Determine the [x, y] coordinate at the center of the cell enclosing the given text.  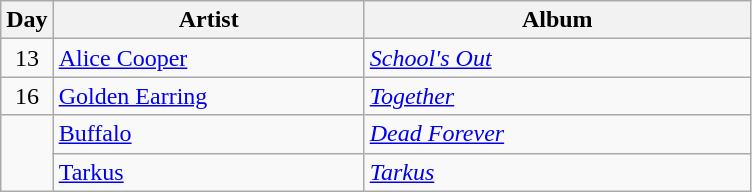
Artist [208, 20]
Buffalo [208, 134]
Dead Forever [557, 134]
13 [27, 58]
Day [27, 20]
Alice Cooper [208, 58]
School's Out [557, 58]
16 [27, 96]
Together [557, 96]
Album [557, 20]
Golden Earring [208, 96]
